Return (x, y) of the center of cell containing provided text 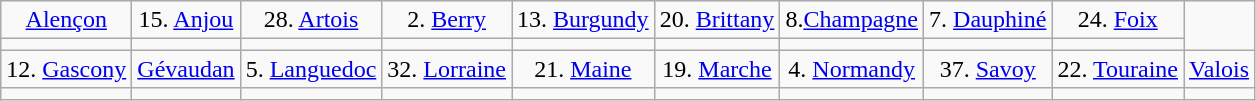
Gévaudan (186, 69)
12. Gascony (66, 69)
15. Anjou (186, 20)
19. Marche (717, 69)
21. Maine (584, 69)
2. Berry (447, 20)
37. Savoy (988, 69)
8.Champagne (852, 20)
28. Artois (311, 20)
Alençon (66, 20)
Valois (1220, 69)
4. Normandy (852, 69)
24. Foix (1118, 20)
22. Touraine (1118, 69)
7. Dauphiné (988, 20)
20. Brittany (717, 20)
5. Languedoc (311, 69)
13. Burgundy (584, 20)
32. Lorraine (447, 69)
